Identify which cell holds the provided text, then report its [x, y] central coordinate. 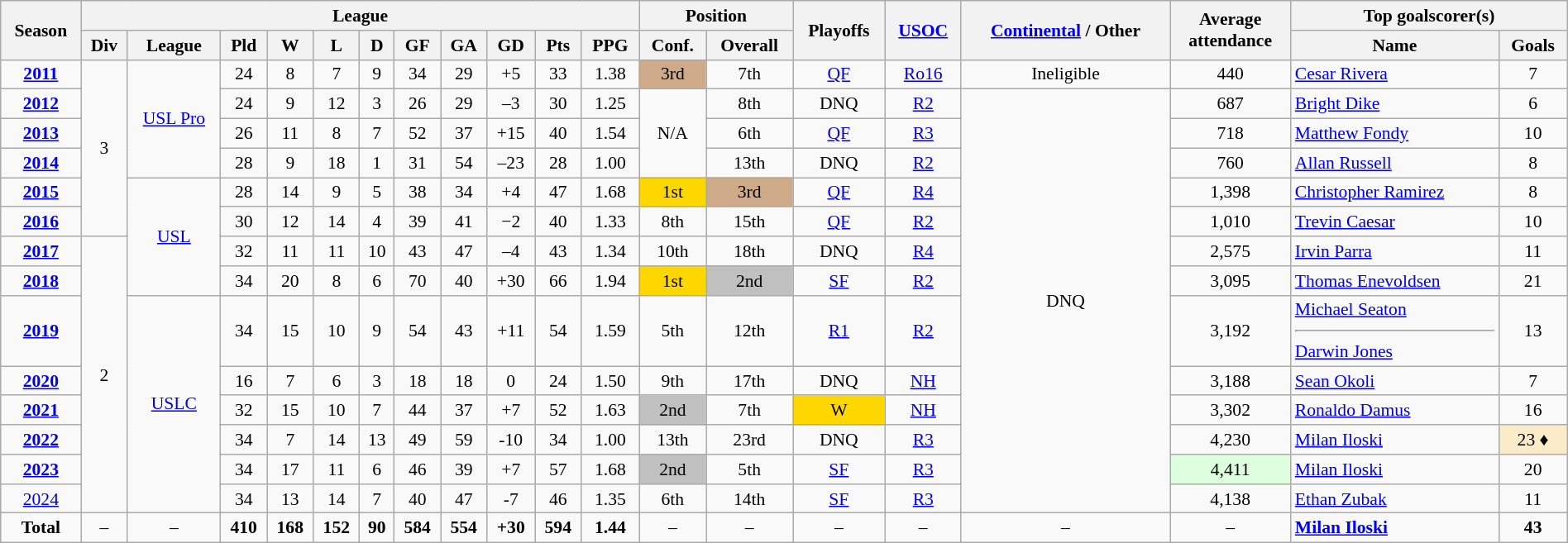
1.33 [610, 222]
2020 [41, 381]
57 [558, 469]
23 ♦ [1533, 440]
Season [41, 30]
2022 [41, 440]
1,398 [1231, 193]
PPG [610, 45]
L [337, 45]
4 [377, 222]
3,095 [1231, 281]
4,411 [1231, 469]
49 [418, 440]
5 [377, 193]
2012 [41, 104]
2021 [41, 411]
59 [464, 440]
-7 [511, 499]
17 [290, 469]
GD [511, 45]
Irvin Parra [1394, 251]
Pld [244, 45]
1.34 [610, 251]
Name [1394, 45]
USL [174, 236]
10th [673, 251]
2,575 [1231, 251]
1.54 [610, 134]
Position [716, 16]
+4 [511, 193]
Ineligible [1065, 74]
Christopher Ramirez [1394, 193]
GF [418, 45]
12th [749, 331]
33 [558, 74]
USOC [923, 30]
Conf. [673, 45]
23rd [749, 440]
9th [673, 381]
21 [1533, 281]
760 [1231, 163]
-10 [511, 440]
168 [290, 528]
+15 [511, 134]
Top goalscorer(s) [1429, 16]
1.63 [610, 411]
–4 [511, 251]
3,302 [1231, 411]
1.25 [610, 104]
Allan Russell [1394, 163]
18th [749, 251]
17th [749, 381]
Ronaldo Damus [1394, 411]
4,138 [1231, 499]
Pts [558, 45]
–3 [511, 104]
GA [464, 45]
2019 [41, 331]
554 [464, 528]
14th [749, 499]
Continental / Other [1065, 30]
+5 [511, 74]
USLC [174, 404]
Overall [749, 45]
−2 [511, 222]
1.38 [610, 74]
1.50 [610, 381]
USL Pro [174, 118]
3,192 [1231, 331]
Michael Seaton Darwin Jones [1394, 331]
410 [244, 528]
3,188 [1231, 381]
2017 [41, 251]
38 [418, 193]
1.35 [610, 499]
2018 [41, 281]
Cesar Rivera [1394, 74]
Bright Dike [1394, 104]
Goals [1533, 45]
D [377, 45]
1,010 [1231, 222]
Sean Okoli [1394, 381]
Thomas Enevoldsen [1394, 281]
Playoffs [839, 30]
687 [1231, 104]
70 [418, 281]
584 [418, 528]
4,230 [1231, 440]
0 [511, 381]
2 [104, 375]
2015 [41, 193]
1.59 [610, 331]
90 [377, 528]
2011 [41, 74]
Matthew Fondy [1394, 134]
440 [1231, 74]
2014 [41, 163]
Total [41, 528]
44 [418, 411]
Average attendance [1231, 30]
2023 [41, 469]
594 [558, 528]
–23 [511, 163]
718 [1231, 134]
2013 [41, 134]
Trevin Caesar [1394, 222]
R1 [839, 331]
1 [377, 163]
Ro16 [923, 74]
2024 [41, 499]
+11 [511, 331]
15th [749, 222]
Div [104, 45]
2016 [41, 222]
31 [418, 163]
66 [558, 281]
1.44 [610, 528]
41 [464, 222]
Ethan Zubak [1394, 499]
N/A [673, 134]
1.94 [610, 281]
152 [337, 528]
